From the cell containing the given text, extract its center point as (X, Y) coordinate. 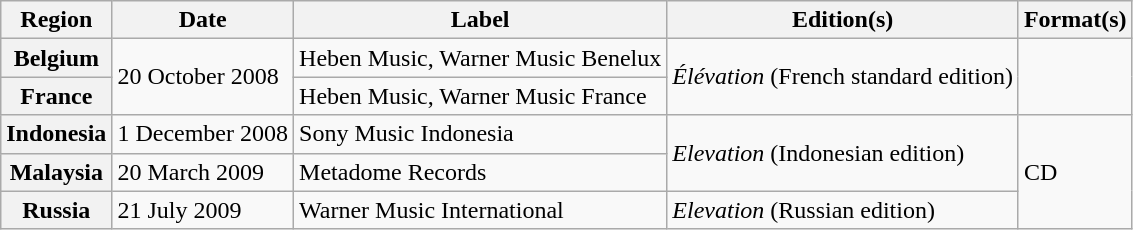
Sony Music Indonesia (480, 134)
Label (480, 20)
1 December 2008 (203, 134)
Date (203, 20)
Indonesia (56, 134)
Elevation (Indonesian edition) (843, 153)
Metadome Records (480, 172)
Region (56, 20)
Edition(s) (843, 20)
Format(s) (1075, 20)
20 October 2008 (203, 77)
Elevation (Russian edition) (843, 210)
Heben Music, Warner Music Benelux (480, 58)
France (56, 96)
Belgium (56, 58)
21 July 2009 (203, 210)
Russia (56, 210)
Warner Music International (480, 210)
Heben Music, Warner Music France (480, 96)
20 March 2009 (203, 172)
CD (1075, 172)
Malaysia (56, 172)
Élévation (French standard edition) (843, 77)
